Identify which cell holds the provided text, then report its [x, y] central coordinate. 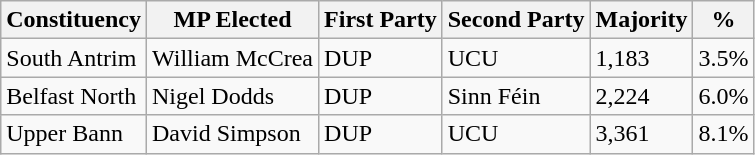
6.0% [724, 96]
3.5% [724, 58]
% [724, 20]
MP Elected [232, 20]
Second Party [516, 20]
David Simpson [232, 134]
South Antrim [74, 58]
Upper Bann [74, 134]
8.1% [724, 134]
Belfast North [74, 96]
Majority [642, 20]
1,183 [642, 58]
First Party [381, 20]
Constituency [74, 20]
3,361 [642, 134]
Sinn Féin [516, 96]
Nigel Dodds [232, 96]
2,224 [642, 96]
William McCrea [232, 58]
